Pinpoint the cell where the given text exists, returning its [X, Y] midpoint coordinate. 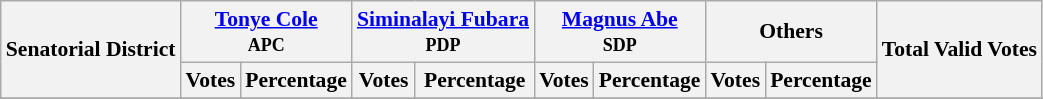
Senatorial District [91, 50]
Others [790, 32]
Total Valid Votes [960, 50]
Siminalayi FubaraPDP [443, 32]
Magnus AbeSDP [620, 32]
Tonye ColeAPC [266, 32]
